Pinpoint the cell where the given text exists, returning its (X, Y) midpoint coordinate. 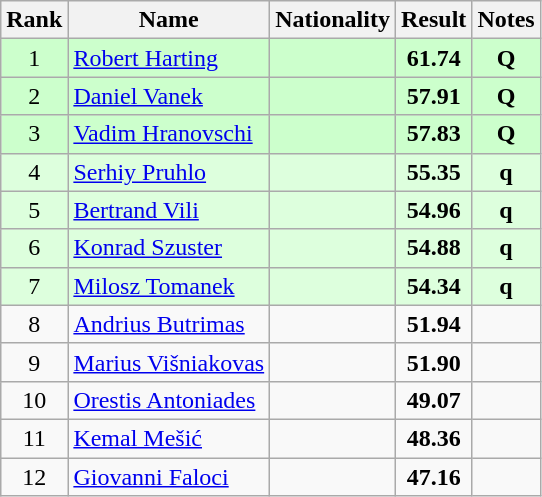
49.07 (433, 400)
1 (34, 58)
Robert Harting (169, 58)
Bertrand Vili (169, 210)
6 (34, 248)
61.74 (433, 58)
51.94 (433, 324)
51.90 (433, 362)
Marius Višniakovas (169, 362)
5 (34, 210)
54.96 (433, 210)
11 (34, 438)
48.36 (433, 438)
Rank (34, 20)
Vadim Hranovschi (169, 134)
Daniel Vanek (169, 96)
Notes (506, 20)
Result (433, 20)
Konrad Szuster (169, 248)
Orestis Antoniades (169, 400)
Nationality (333, 20)
Kemal Mešić (169, 438)
57.83 (433, 134)
7 (34, 286)
2 (34, 96)
3 (34, 134)
54.88 (433, 248)
9 (34, 362)
8 (34, 324)
10 (34, 400)
54.34 (433, 286)
57.91 (433, 96)
55.35 (433, 172)
12 (34, 477)
4 (34, 172)
Serhiy Pruhlo (169, 172)
Andrius Butrimas (169, 324)
Giovanni Faloci (169, 477)
47.16 (433, 477)
Milosz Tomanek (169, 286)
Name (169, 20)
